Locate the cell with the specified text and output its [X, Y] center coordinate. 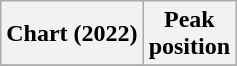
Peakposition [189, 34]
Chart (2022) [72, 34]
